Capture the cell that displays the provided text and extract its [x, y] central coordinate. 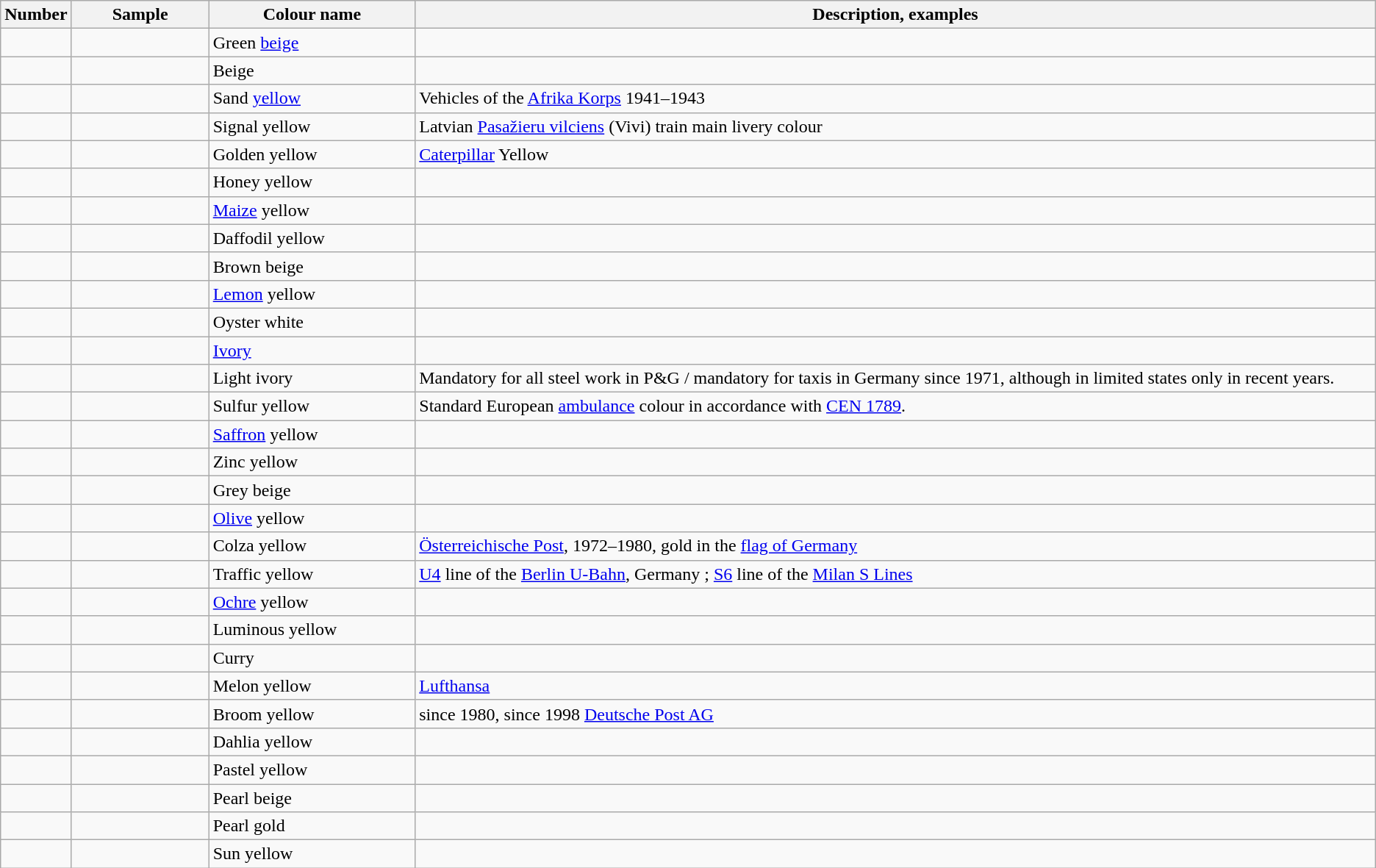
U4 line of the Berlin U-Bahn, Germany ; S6 line of the Milan S Lines [895, 574]
Number [36, 15]
Beige [312, 71]
Ivory [312, 351]
Light ivory [312, 379]
Sand yellow [312, 98]
Curry [312, 658]
Pearl gold [312, 826]
Oyster white [312, 322]
Brown beige [312, 266]
Sun yellow [312, 854]
Österreichische Post, 1972–1980, gold in the flag of Germany [895, 546]
Broom yellow [312, 714]
Signal yellow [312, 126]
Colza yellow [312, 546]
Lemon yellow [312, 294]
Standard European ambulance colour in accordance with CEN 1789. [895, 406]
Daffodil yellow [312, 238]
Pastel yellow [312, 770]
Dahlia yellow [312, 742]
Green beige [312, 43]
Latvian Pasažieru vilciens (Vivi) train main livery colour [895, 126]
Caterpillar Yellow [895, 154]
Maize yellow [312, 210]
Zinc yellow [312, 462]
Luminous yellow [312, 630]
Mandatory for all steel work in P&G / mandatory for taxis in Germany since 1971, although in limited states only in recent years. [895, 379]
Honey yellow [312, 182]
Sample [140, 15]
Description, examples [895, 15]
Colour name [312, 15]
Pearl beige [312, 797]
Sulfur yellow [312, 406]
Traffic yellow [312, 574]
Ochre yellow [312, 602]
Melon yellow [312, 686]
Olive yellow [312, 518]
Saffron yellow [312, 434]
Vehicles of the Afrika Korps 1941–1943 [895, 98]
Lufthansa [895, 686]
Golden yellow [312, 154]
since 1980, since 1998 Deutsche Post AG [895, 714]
Grey beige [312, 490]
